Return the [x, y] coordinate for the center point of the cell that contains the specified text.  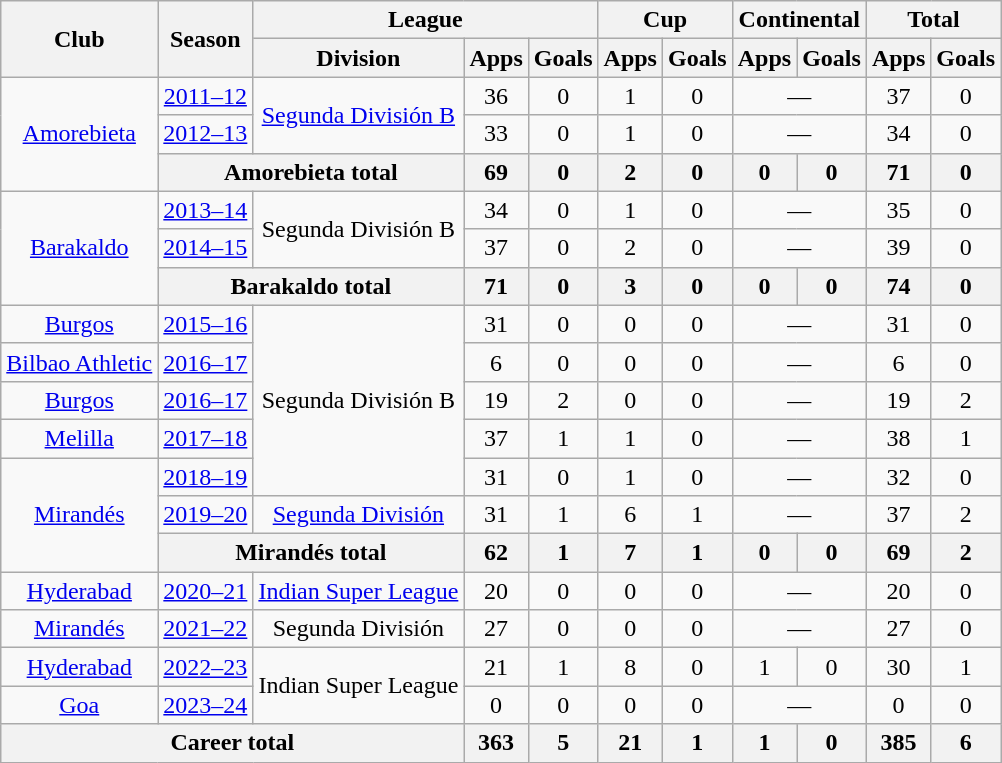
8 [630, 667]
Amorebieta [80, 134]
74 [898, 286]
Club [80, 39]
Division [358, 58]
2015–16 [206, 324]
32 [898, 477]
3 [630, 286]
38 [898, 438]
2014–15 [206, 248]
2020–21 [206, 591]
Season [206, 39]
Total [933, 20]
35 [898, 210]
Career total [232, 743]
2018–19 [206, 477]
39 [898, 248]
33 [496, 134]
5 [563, 743]
2013–14 [206, 210]
2019–20 [206, 515]
Continental [799, 20]
385 [898, 743]
36 [496, 96]
League [426, 20]
Bilbao Athletic [80, 362]
363 [496, 743]
62 [496, 553]
7 [630, 553]
2012–13 [206, 134]
2017–18 [206, 438]
Barakaldo total [311, 286]
Goa [80, 705]
Melilla [80, 438]
2022–23 [206, 667]
Mirandés total [311, 553]
2023–24 [206, 705]
30 [898, 667]
2021–22 [206, 629]
Cup [665, 20]
2011–12 [206, 96]
Amorebieta total [311, 172]
Barakaldo [80, 248]
